Output the (x, y) coordinate of the center of the cell containing the given text.  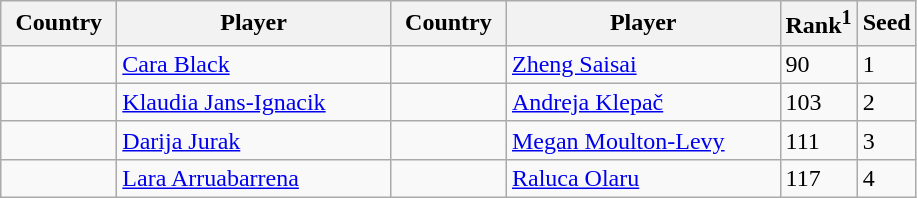
Zheng Saisai (643, 64)
111 (818, 140)
117 (818, 178)
2 (886, 102)
90 (818, 64)
103 (818, 102)
Raluca Olaru (643, 178)
Seed (886, 24)
Rank1 (818, 24)
3 (886, 140)
Lara Arruabarrena (254, 178)
Klaudia Jans-Ignacik (254, 102)
Andreja Klepač (643, 102)
Cara Black (254, 64)
Darija Jurak (254, 140)
Megan Moulton-Levy (643, 140)
4 (886, 178)
1 (886, 64)
